Scan for the cell matching the given text and deliver its [X, Y] coordinate at center. 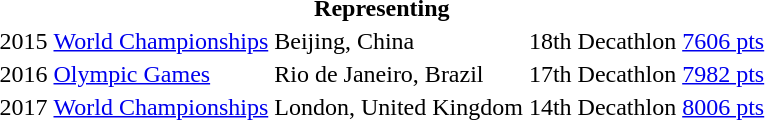
18th [550, 41]
Rio de Janeiro, Brazil [399, 74]
Olympic Games [161, 74]
17th [550, 74]
World Championships [161, 41]
Beijing, China [399, 41]
